Capture the cell that displays the provided text and extract its [X, Y] central coordinate. 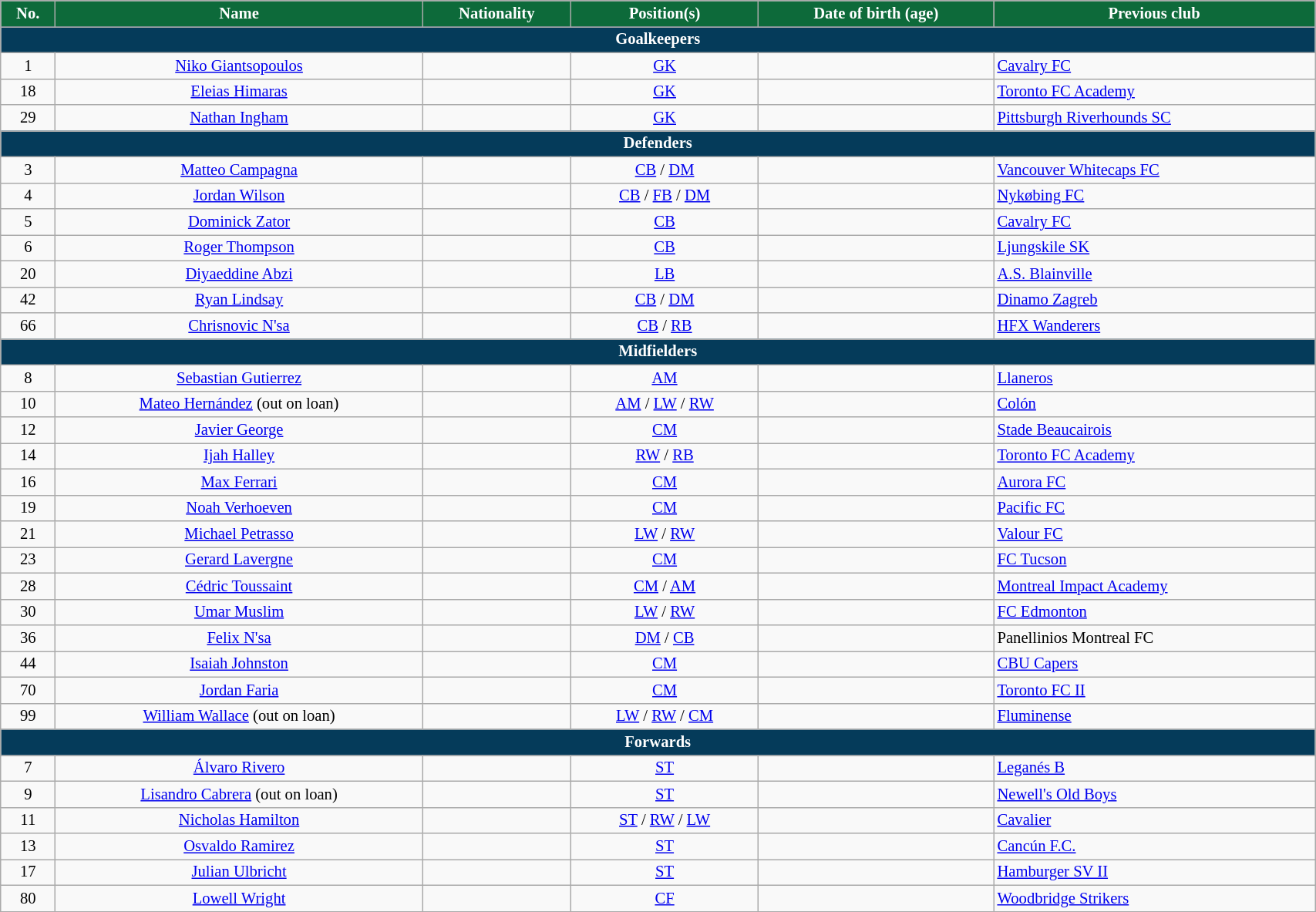
Gerard Lavergne [239, 560]
CBU Capers [1155, 664]
CB / RB [665, 326]
Ljungskile SK [1155, 247]
Goalkeepers [658, 39]
Matteo Campagna [239, 170]
Jordan Faria [239, 690]
Nicholas Hamilton [239, 820]
Niko Giantsopoulos [239, 66]
Defenders [658, 143]
No. [28, 13]
LW / RW / CM [665, 716]
Name [239, 13]
10 [28, 404]
11 [28, 820]
HFX Wanderers [1155, 326]
66 [28, 326]
Woodbridge Strikers [1155, 898]
Montreal Impact Academy [1155, 586]
Noah Verhoeven [239, 508]
Pittsburgh Riverhounds SC [1155, 118]
Lisandro Cabrera (out on loan) [239, 794]
42 [28, 300]
6 [28, 247]
5 [28, 221]
1 [28, 66]
44 [28, 664]
CB / FB / DM [665, 196]
20 [28, 274]
CM / AM [665, 586]
RW / RB [665, 456]
Max Ferrari [239, 482]
12 [28, 429]
Cavalier [1155, 820]
Roger Thompson [239, 247]
LB [665, 274]
Javier George [239, 429]
30 [28, 612]
8 [28, 378]
Chrisnovic N'sa [239, 326]
36 [28, 638]
Nationality [496, 13]
3 [28, 170]
Vancouver Whitecaps FC [1155, 170]
Aurora FC [1155, 482]
16 [28, 482]
21 [28, 534]
18 [28, 92]
Eleias Himaras [239, 92]
Nathan Ingham [239, 118]
Position(s) [665, 13]
Ijah Halley [239, 456]
Toronto FC II [1155, 690]
William Wallace (out on loan) [239, 716]
Sebastian Gutierrez [239, 378]
Colón [1155, 404]
Álvaro Rivero [239, 768]
Forwards [658, 742]
17 [28, 872]
13 [28, 846]
CF [665, 898]
Umar Muslim [239, 612]
Pacific FC [1155, 508]
28 [28, 586]
Diyaeddine Abzi [239, 274]
Fluminense [1155, 716]
70 [28, 690]
Jordan Wilson [239, 196]
Panellinios Montreal FC [1155, 638]
80 [28, 898]
Ryan Lindsay [239, 300]
Cancún F.C. [1155, 846]
AM [665, 378]
Julian Ulbricht [239, 872]
Lowell Wright [239, 898]
Mateo Hernández (out on loan) [239, 404]
Stade Beaucairois [1155, 429]
19 [28, 508]
DM / CB [665, 638]
Llaneros [1155, 378]
Midfielders [658, 352]
Isaiah Johnston [239, 664]
Leganés B [1155, 768]
Date of birth (age) [876, 13]
Hamburger SV II [1155, 872]
Cédric Toussaint [239, 586]
Nykøbing FC [1155, 196]
Dominick Zator [239, 221]
Felix N'sa [239, 638]
29 [28, 118]
Michael Petrasso [239, 534]
14 [28, 456]
7 [28, 768]
FC Tucson [1155, 560]
FC Edmonton [1155, 612]
Newell's Old Boys [1155, 794]
9 [28, 794]
Dinamo Zagreb [1155, 300]
Valour FC [1155, 534]
Previous club [1155, 13]
AM / LW / RW [665, 404]
A.S. Blainville [1155, 274]
4 [28, 196]
Osvaldo Ramirez [239, 846]
ST / RW / LW [665, 820]
23 [28, 560]
99 [28, 716]
